Determine the [X, Y] coordinate at the center of the cell enclosing the given text.  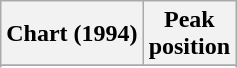
Chart (1994) [72, 34]
Peakposition [189, 34]
